For the text-containing cell, return its midpoint in [X, Y] coordinate format. 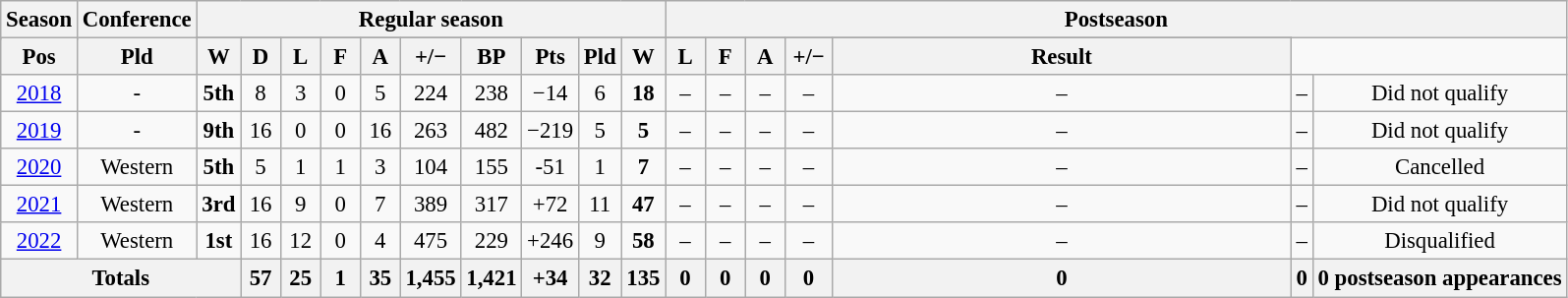
1,455 [431, 278]
47 [643, 205]
25 [301, 278]
Conference [137, 20]
Regular season [431, 20]
224 [431, 93]
D [261, 57]
12 [301, 241]
4 [381, 241]
BP [492, 57]
317 [492, 205]
Pts [551, 57]
Disqualified [1439, 241]
57 [261, 278]
263 [431, 131]
18 [643, 93]
389 [431, 205]
155 [492, 167]
1,421 [492, 278]
Postseason [1117, 20]
Pos [39, 57]
8 [261, 93]
+34 [551, 278]
6 [600, 93]
0 postseason appearances [1439, 278]
104 [431, 167]
482 [492, 131]
58 [643, 241]
229 [492, 241]
135 [643, 278]
2022 [39, 241]
-51 [551, 167]
32 [600, 278]
2019 [39, 131]
Season [39, 20]
−14 [551, 93]
11 [600, 205]
2020 [39, 167]
+246 [551, 241]
−219 [551, 131]
475 [431, 241]
+72 [551, 205]
35 [381, 278]
2021 [39, 205]
3rd [218, 205]
Totals [121, 278]
Cancelled [1439, 167]
238 [492, 93]
1st [218, 241]
2018 [39, 93]
9th [218, 131]
Result [1062, 57]
